Return [x, y] of the center of cell containing provided text 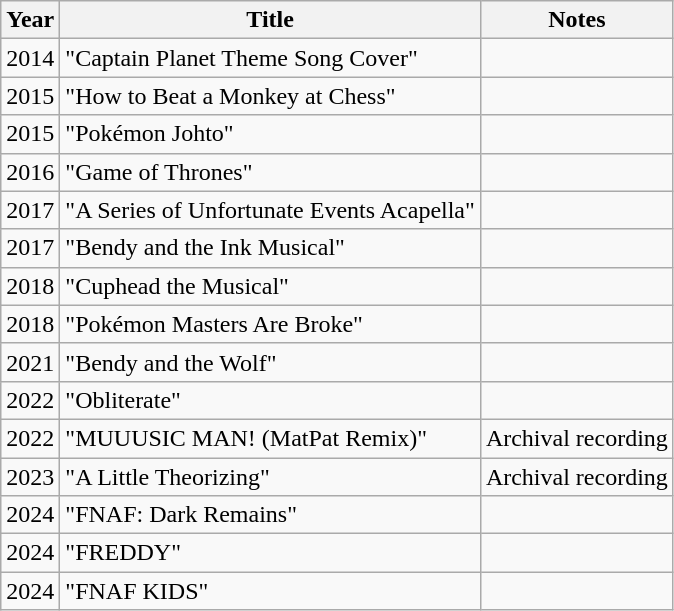
2021 [30, 362]
"FNAF KIDS" [270, 591]
"FNAF: Dark Remains" [270, 515]
2016 [30, 172]
"Obliterate" [270, 400]
2023 [30, 477]
"How to Beat a Monkey at Chess" [270, 96]
"MUUUSIC MAN! (MatPat Remix)" [270, 438]
"A Little Theorizing" [270, 477]
"Pokémon Johto" [270, 134]
"Captain Planet Theme Song Cover" [270, 58]
2014 [30, 58]
"Pokémon Masters Are Broke" [270, 324]
Year [30, 20]
"Bendy and the Wolf" [270, 362]
"Game of Thrones" [270, 172]
"Bendy and the Ink Musical" [270, 248]
Notes [576, 20]
"FREDDY" [270, 553]
"Cuphead the Musical" [270, 286]
"A Series of Unfortunate Events Acapella" [270, 210]
Title [270, 20]
